Find where the given text appears and provide that cell's center as (X, Y) coordinate. 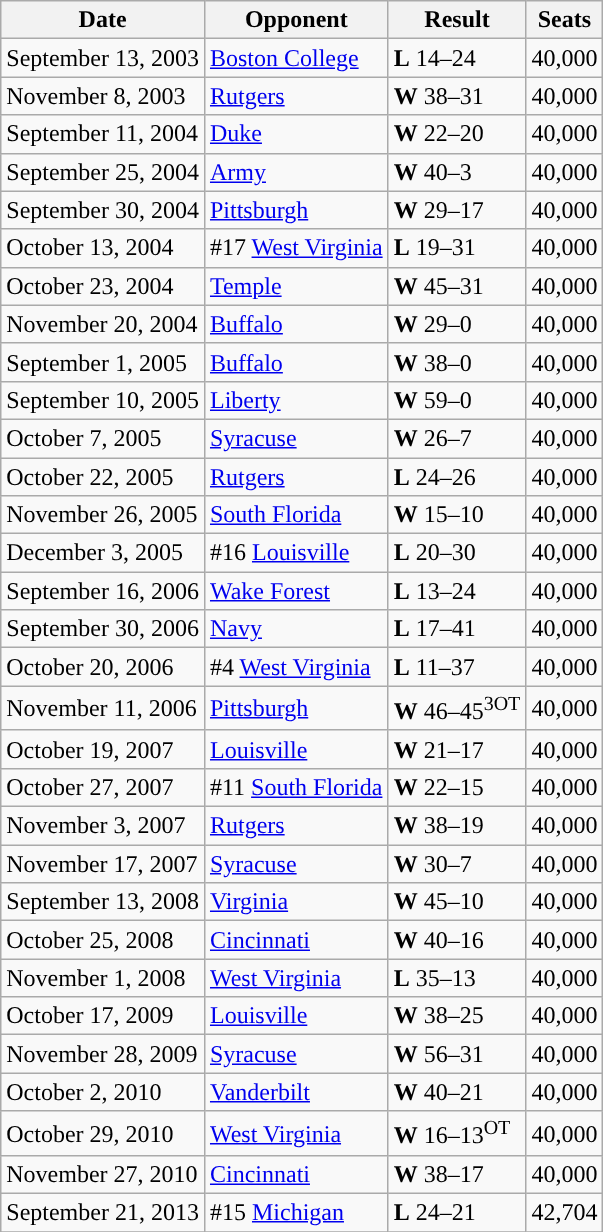
October 23, 2004 (103, 286)
W 59–0 (457, 400)
W 22–15 (457, 787)
November 11, 2006 (103, 708)
October 19, 2007 (103, 749)
September 16, 2006 (103, 591)
W 29–0 (457, 324)
Liberty (296, 400)
#16 Louisville (296, 553)
October 25, 2008 (103, 940)
November 17, 2007 (103, 864)
November 1, 2008 (103, 978)
Opponent (296, 20)
November 20, 2004 (103, 324)
Duke (296, 134)
L 24–21 (457, 1213)
W 40–3 (457, 172)
Army (296, 172)
September 11, 2004 (103, 134)
#4 West Virginia (296, 667)
W 21–17 (457, 749)
September 30, 2004 (103, 210)
W 30–7 (457, 864)
W 38–25 (457, 1016)
South Florida (296, 515)
October 7, 2005 (103, 438)
#17 West Virginia (296, 248)
October 20, 2006 (103, 667)
Vanderbilt (296, 1092)
L 13–24 (457, 591)
L 24–26 (457, 477)
W 40–21 (457, 1092)
October 13, 2004 (103, 248)
L 17–41 (457, 629)
W 45–10 (457, 902)
November 8, 2003 (103, 96)
W 38–17 (457, 1175)
September 13, 2008 (103, 902)
Temple (296, 286)
September 21, 2013 (103, 1213)
L 19–31 (457, 248)
October 17, 2009 (103, 1016)
September 1, 2005 (103, 362)
September 10, 2005 (103, 400)
November 3, 2007 (103, 826)
November 28, 2009 (103, 1054)
October 29, 2010 (103, 1134)
October 27, 2007 (103, 787)
W 22–20 (457, 134)
W 38–0 (457, 362)
November 26, 2005 (103, 515)
W 26–7 (457, 438)
#15 Michigan (296, 1213)
November 27, 2010 (103, 1175)
September 30, 2006 (103, 629)
Boston College (296, 58)
42,704 (564, 1213)
W 15–10 (457, 515)
October 2, 2010 (103, 1092)
Seats (564, 20)
September 25, 2004 (103, 172)
W 40–16 (457, 940)
W 38–19 (457, 826)
W 38–31 (457, 96)
W 56–31 (457, 1054)
L 35–13 (457, 978)
Wake Forest (296, 591)
W 46–453OT (457, 708)
September 13, 2003 (103, 58)
Navy (296, 629)
L 14–24 (457, 58)
W 29–17 (457, 210)
W 16–13OT (457, 1134)
Date (103, 20)
#11 South Florida (296, 787)
October 22, 2005 (103, 477)
December 3, 2005 (103, 553)
Result (457, 20)
W 45–31 (457, 286)
Virginia (296, 902)
L 20–30 (457, 553)
L 11–37 (457, 667)
